Find where the given text appears and provide that cell's center as [x, y] coordinate. 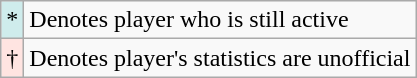
* [12, 20]
Denotes player who is still active [220, 20]
† [12, 58]
Denotes player's statistics are unofficial [220, 58]
